Locate the cell with the specified text and output its (x, y) center coordinate. 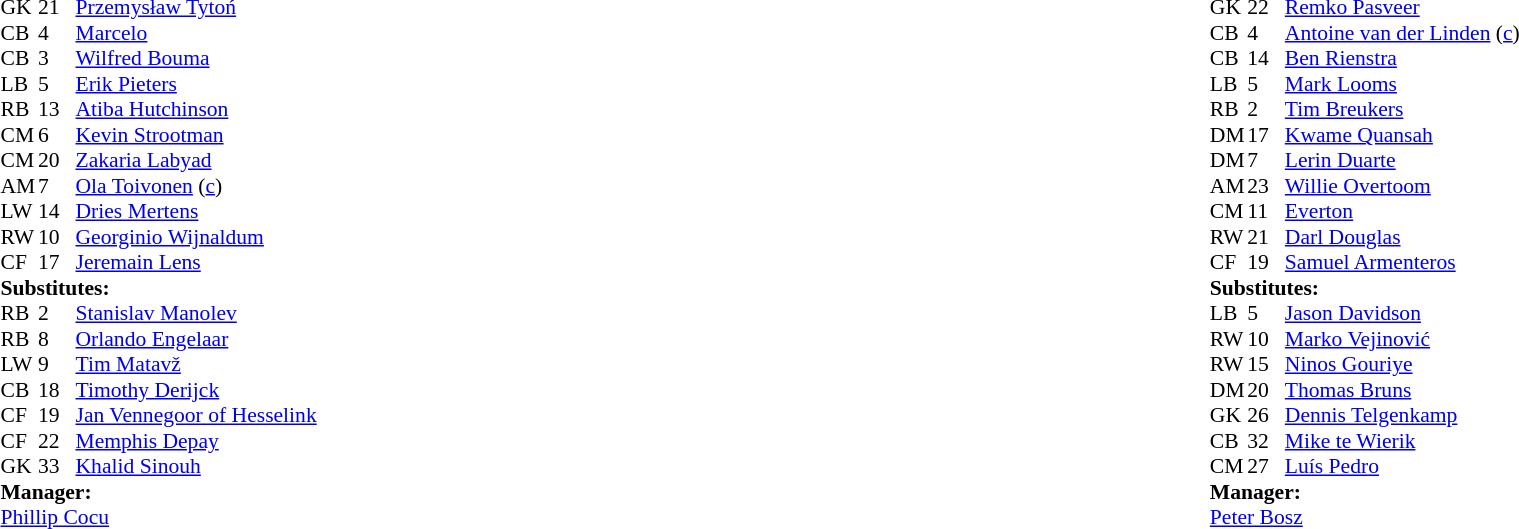
Substitutes: (158, 288)
Tim Matavž (196, 365)
Marcelo (196, 33)
21 (1266, 237)
32 (1266, 441)
Atiba Hutchinson (196, 109)
Wilfred Bouma (196, 59)
26 (1266, 415)
Memphis Depay (196, 441)
Manager: (158, 492)
Timothy Derijck (196, 390)
27 (1266, 467)
Kevin Strootman (196, 135)
Dries Mertens (196, 211)
3 (57, 59)
8 (57, 339)
Georginio Wijnaldum (196, 237)
33 (57, 467)
Ola Toivonen (c) (196, 186)
15 (1266, 365)
Zakaria Labyad (196, 161)
18 (57, 390)
Orlando Engelaar (196, 339)
22 (57, 441)
Jeremain Lens (196, 263)
13 (57, 109)
9 (57, 365)
23 (1266, 186)
6 (57, 135)
Stanislav Manolev (196, 313)
Jan Vennegoor of Hesselink (196, 415)
Erik Pieters (196, 84)
11 (1266, 211)
Khalid Sinouh (196, 467)
